Scan for the cell matching the given text and deliver its [x, y] coordinate at center. 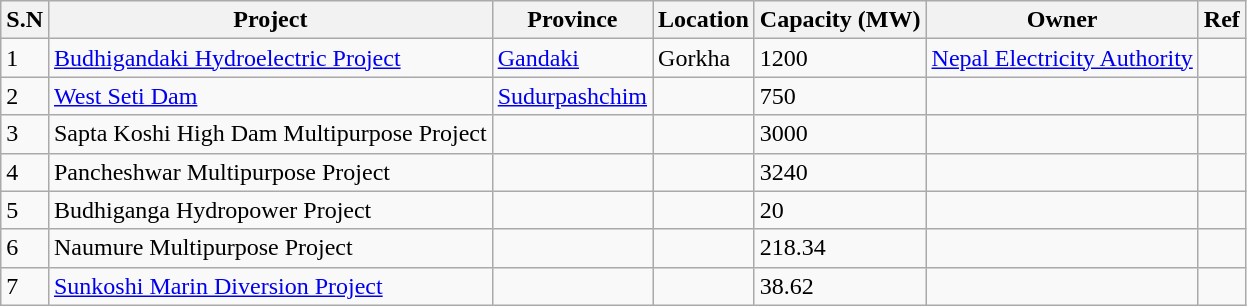
Nepal Electricity Authority [1062, 58]
218.34 [840, 248]
Budhiganga Hydropower Project [270, 210]
750 [840, 96]
Budhigandaki Hydroelectric Project [270, 58]
Gandaki [572, 58]
Capacity (MW) [840, 20]
4 [25, 172]
1 [25, 58]
38.62 [840, 286]
Sudurpashchim [572, 96]
5 [25, 210]
Ref [1222, 20]
3000 [840, 134]
Pancheshwar Multipurpose Project [270, 172]
Owner [1062, 20]
20 [840, 210]
Gorkha [704, 58]
West Seti Dam [270, 96]
Sapta Koshi High Dam Multipurpose Project [270, 134]
Naumure Multipurpose Project [270, 248]
7 [25, 286]
2 [25, 96]
Location [704, 20]
1200 [840, 58]
3 [25, 134]
3240 [840, 172]
Province [572, 20]
6 [25, 248]
Sunkoshi Marin Diversion Project [270, 286]
Project [270, 20]
S.N [25, 20]
